Identify which cell holds the provided text, then report its (X, Y) central coordinate. 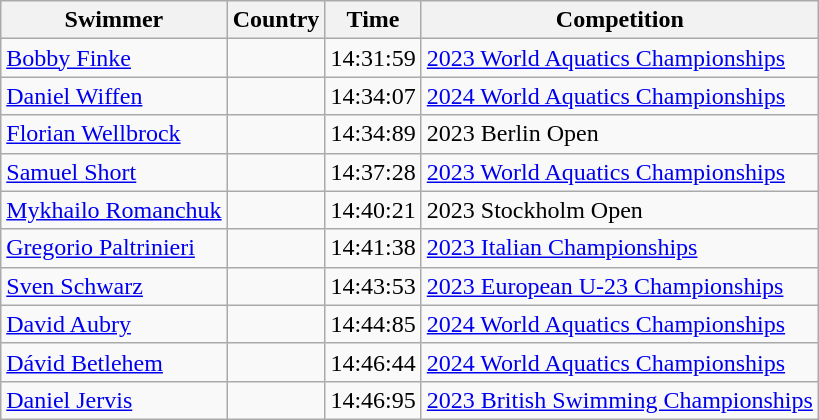
14:37:28 (373, 172)
David Aubry (114, 324)
14:31:59 (373, 58)
Dávid Betlehem (114, 362)
Competition (620, 20)
Samuel Short (114, 172)
Daniel Jervis (114, 400)
Sven Schwarz (114, 286)
14:46:95 (373, 400)
14:40:21 (373, 210)
2023 Berlin Open (620, 134)
Gregorio Paltrinieri (114, 248)
14:43:53 (373, 286)
Mykhailo Romanchuk (114, 210)
2023 Stockholm Open (620, 210)
Daniel Wiffen (114, 96)
Country (276, 20)
14:46:44 (373, 362)
Swimmer (114, 20)
14:34:07 (373, 96)
2023 Italian Championships (620, 248)
14:44:85 (373, 324)
Bobby Finke (114, 58)
2023 British Swimming Championships (620, 400)
14:34:89 (373, 134)
14:41:38 (373, 248)
2023 European U-23 Championships (620, 286)
Florian Wellbrock (114, 134)
Time (373, 20)
